Identify which cell holds the provided text, then report its [x, y] central coordinate. 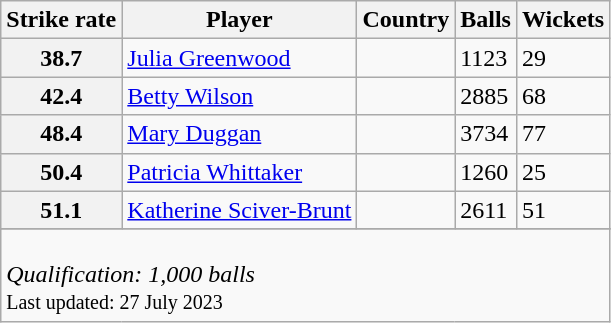
42.4 [62, 96]
1123 [486, 58]
Qualification: 1,000 balls Last updated: 27 July 2023 [306, 275]
51.1 [62, 210]
2611 [486, 210]
Julia Greenwood [240, 58]
Betty Wilson [240, 96]
29 [562, 58]
3734 [486, 134]
Balls [486, 20]
Patricia Whittaker [240, 172]
Country [406, 20]
Strike rate [62, 20]
50.4 [62, 172]
77 [562, 134]
38.7 [62, 58]
1260 [486, 172]
48.4 [62, 134]
25 [562, 172]
68 [562, 96]
51 [562, 210]
Mary Duggan [240, 134]
2885 [486, 96]
Wickets [562, 20]
Katherine Sciver-Brunt [240, 210]
Player [240, 20]
